Provide the (X, Y) coordinate of the cell's center where the given text is located.  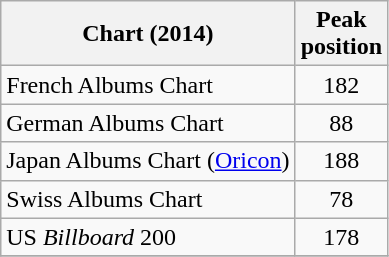
78 (341, 199)
182 (341, 85)
Chart (2014) (148, 34)
US Billboard 200 (148, 237)
178 (341, 237)
Japan Albums Chart (Oricon) (148, 161)
188 (341, 161)
French Albums Chart (148, 85)
88 (341, 123)
Swiss Albums Chart (148, 199)
German Albums Chart (148, 123)
Peakposition (341, 34)
